From the cell containing the given text, extract its center point as (X, Y) coordinate. 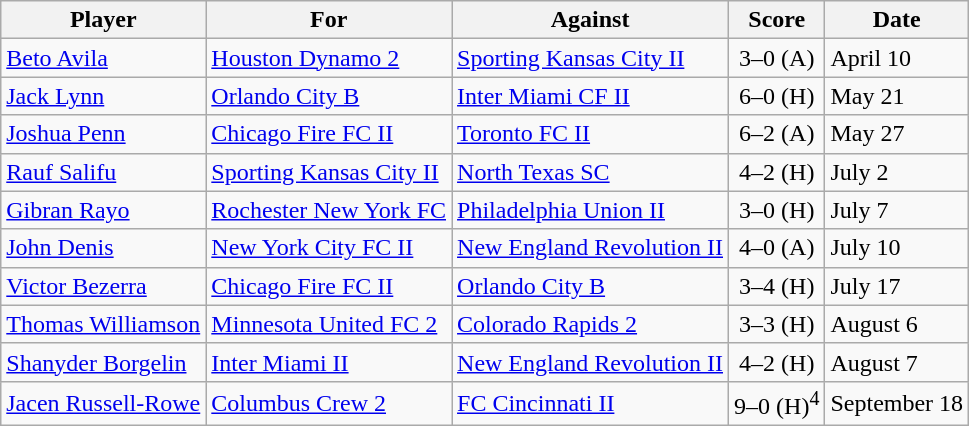
July 10 (897, 248)
Rauf Salifu (104, 172)
9–0 (H)4 (777, 404)
April 10 (897, 58)
Shanyder Borgelin (104, 362)
Jacen Russell-Rowe (104, 404)
Date (897, 20)
Colorado Rapids 2 (590, 324)
6–2 (A) (777, 134)
For (329, 20)
Thomas Williamson (104, 324)
July 17 (897, 286)
July 2 (897, 172)
Against (590, 20)
August 7 (897, 362)
Gibran Rayo (104, 210)
3–0 (H) (777, 210)
Victor Bezerra (104, 286)
Toronto FC II (590, 134)
3–0 (A) (777, 58)
Jack Lynn (104, 96)
4–0 (A) (777, 248)
3–4 (H) (777, 286)
Rochester New York FC (329, 210)
Score (777, 20)
3–3 (H) (777, 324)
September 18 (897, 404)
Philadelphia Union II (590, 210)
July 7 (897, 210)
John Denis (104, 248)
North Texas SC (590, 172)
Columbus Crew 2 (329, 404)
New York City FC II (329, 248)
Player (104, 20)
Beto Avila (104, 58)
Houston Dynamo 2 (329, 58)
FC Cincinnati II (590, 404)
Inter Miami CF II (590, 96)
May 27 (897, 134)
Inter Miami II (329, 362)
Joshua Penn (104, 134)
August 6 (897, 324)
May 21 (897, 96)
Minnesota United FC 2 (329, 324)
6–0 (H) (777, 96)
